Identify which cell holds the provided text, then report its (X, Y) central coordinate. 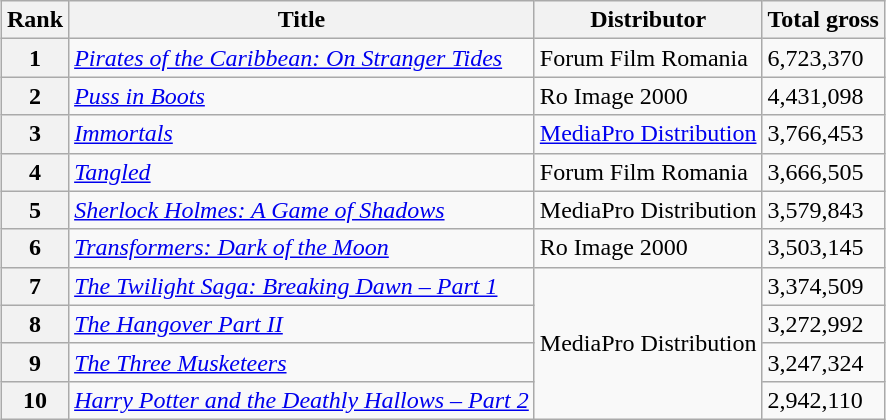
Puss in Boots (302, 96)
2 (36, 96)
Rank (36, 20)
2,942,110 (823, 400)
The Hangover Part II (302, 324)
Transformers: Dark of the Moon (302, 248)
5 (36, 210)
4,431,098 (823, 96)
The Twilight Saga: Breaking Dawn – Part 1 (302, 286)
1 (36, 58)
Pirates of the Caribbean: On Stranger Tides (302, 58)
Total gross (823, 20)
4 (36, 172)
Immortals (302, 134)
3,503,145 (823, 248)
7 (36, 286)
3,247,324 (823, 362)
6,723,370 (823, 58)
10 (36, 400)
Harry Potter and the Deathly Hallows – Part 2 (302, 400)
Title (302, 20)
3,272,992 (823, 324)
9 (36, 362)
6 (36, 248)
Sherlock Holmes: A Game of Shadows (302, 210)
The Three Musketeers (302, 362)
Distributor (648, 20)
3,579,843 (823, 210)
3 (36, 134)
Tangled (302, 172)
3,666,505 (823, 172)
3,374,509 (823, 286)
3,766,453 (823, 134)
8 (36, 324)
